Locate the cell with the specified text and output its (x, y) center coordinate. 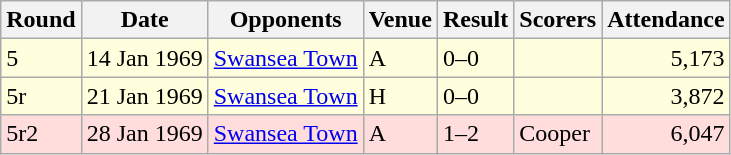
5,173 (666, 58)
21 Jan 1969 (144, 96)
Opponents (286, 20)
Scorers (558, 20)
28 Jan 1969 (144, 134)
1–2 (475, 134)
14 Jan 1969 (144, 58)
H (400, 96)
6,047 (666, 134)
Date (144, 20)
Result (475, 20)
3,872 (666, 96)
Round (41, 20)
5 (41, 58)
Attendance (666, 20)
5r (41, 96)
Venue (400, 20)
Cooper (558, 134)
5r2 (41, 134)
